Output the [x, y] coordinate of the center of the cell containing the given text.  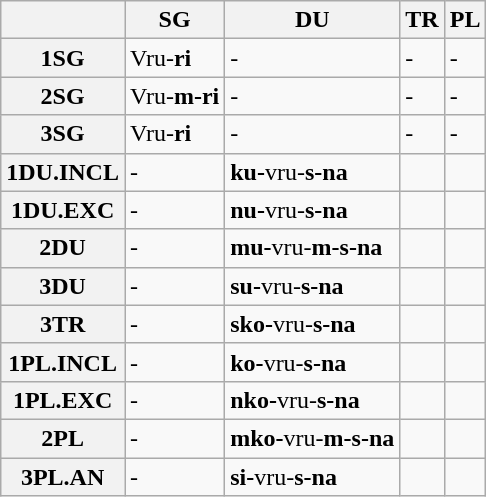
ku-vru-s-na [312, 172]
1PL.INCL [63, 362]
1SG [63, 58]
su-vru-s-na [312, 286]
DU [312, 20]
SG [174, 20]
3PL.AN [63, 477]
1DU.EXC [63, 210]
sko-vru-s-na [312, 324]
nko-vru-s-na [312, 400]
2DU [63, 248]
1DU.INCL [63, 172]
TR [422, 20]
1PL.EXC [63, 400]
3SG [63, 134]
nu-vru-s-na [312, 210]
mu-vru-m-s-na [312, 248]
PL [465, 20]
Vru-m-ri [174, 96]
3DU [63, 286]
2PL [63, 438]
2SG [63, 96]
mko-vru-m-s-na [312, 438]
si-vru-s-na [312, 477]
ko-vru-s-na [312, 362]
3TR [63, 324]
